Capture the cell that displays the provided text and extract its [X, Y] central coordinate. 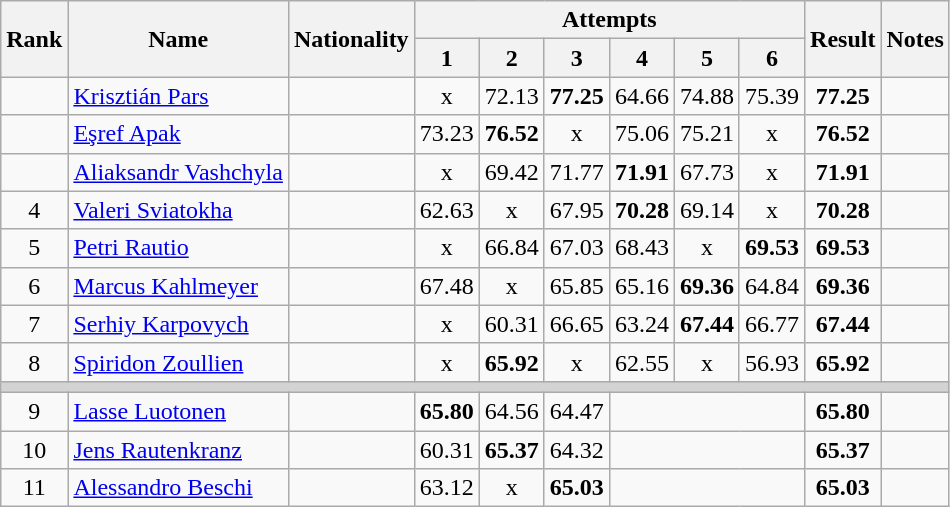
56.93 [772, 362]
67.73 [706, 172]
71.77 [576, 172]
68.43 [642, 248]
63.24 [642, 324]
Serhiy Karpovych [178, 324]
73.23 [446, 134]
Aliaksandr Vashchyla [178, 172]
Marcus Kahlmeyer [178, 286]
Valeri Sviatokha [178, 210]
62.55 [642, 362]
65.85 [576, 286]
74.88 [706, 96]
75.21 [706, 134]
64.47 [576, 411]
1 [446, 58]
63.12 [446, 488]
Alessandro Beschi [178, 488]
Notes [915, 39]
7 [34, 324]
64.66 [642, 96]
9 [34, 411]
Lasse Luotonen [178, 411]
62.63 [446, 210]
Eşref Apak [178, 134]
Krisztián Pars [178, 96]
Rank [34, 39]
69.42 [512, 172]
10 [34, 449]
Attempts [609, 20]
Jens Rautenkranz [178, 449]
Spiridon Zoullien [178, 362]
2 [512, 58]
75.39 [772, 96]
8 [34, 362]
3 [576, 58]
67.95 [576, 210]
64.32 [576, 449]
69.14 [706, 210]
Name [178, 39]
67.03 [576, 248]
72.13 [512, 96]
64.56 [512, 411]
66.77 [772, 324]
Result [843, 39]
Nationality [351, 39]
75.06 [642, 134]
66.84 [512, 248]
65.16 [642, 286]
11 [34, 488]
Petri Rautio [178, 248]
66.65 [576, 324]
64.84 [772, 286]
67.48 [446, 286]
